Return the [X, Y] coordinate for the center point of the cell that contains the specified text.  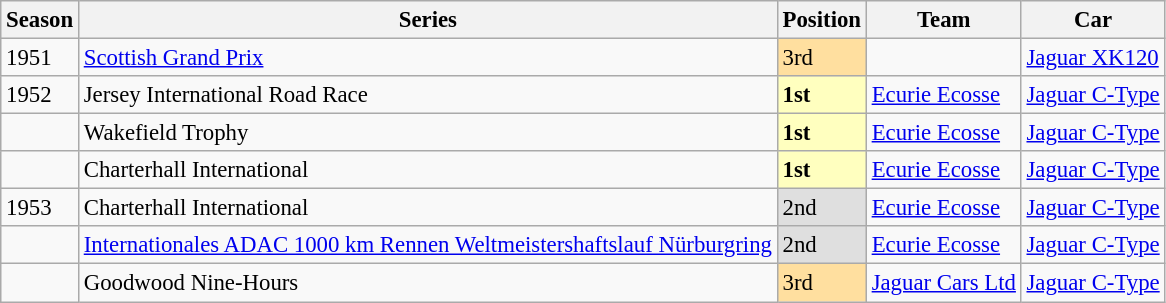
Jaguar XK120 [1093, 58]
Car [1093, 20]
Position [822, 20]
Jersey International Road Race [428, 95]
Team [944, 20]
Series [428, 20]
Jaguar Cars Ltd [944, 283]
Scottish Grand Prix [428, 58]
Wakefield Trophy [428, 133]
1952 [40, 95]
1951 [40, 58]
Season [40, 20]
1953 [40, 208]
Goodwood Nine-Hours [428, 283]
Internationales ADAC 1000 km Rennen Weltmeistershaftslauf Nürburgring [428, 245]
